Extract the [x, y] coordinate from the center of the cell holding the provided text.  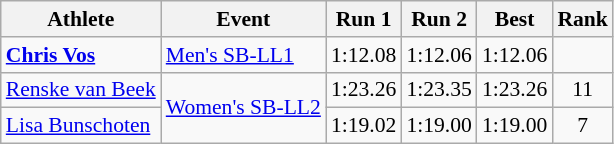
Renske van Beek [81, 90]
Women's SB-LL2 [244, 108]
1:12.08 [364, 55]
1:23.35 [438, 90]
7 [582, 126]
Chris Vos [81, 55]
Rank [582, 19]
Lisa Bunschoten [81, 126]
Best [514, 19]
1:19.02 [364, 126]
Run 2 [438, 19]
11 [582, 90]
Event [244, 19]
Men's SB-LL1 [244, 55]
Athlete [81, 19]
Run 1 [364, 19]
